Return the [x, y] coordinate for the center point of the cell that contains the specified text.  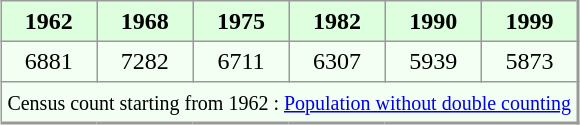
7282 [145, 61]
1999 [530, 21]
1990 [433, 21]
5873 [530, 61]
1968 [145, 21]
1962 [49, 21]
6881 [49, 61]
5939 [433, 61]
Census count starting from 1962 : Population without double counting [290, 102]
1982 [337, 21]
6711 [241, 61]
1975 [241, 21]
6307 [337, 61]
